From the cell containing the given text, extract its center point as [X, Y] coordinate. 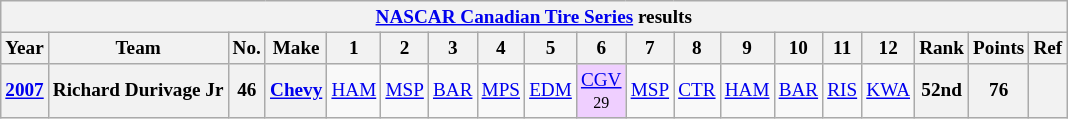
7 [650, 48]
Year [25, 48]
MPS [501, 91]
76 [999, 91]
2 [405, 48]
RIS [842, 91]
6 [601, 48]
EDM [551, 91]
Rank [942, 48]
52nd [942, 91]
46 [246, 91]
11 [842, 48]
Chevy [296, 91]
No. [246, 48]
4 [501, 48]
12 [888, 48]
5 [551, 48]
NASCAR Canadian Tire Series results [534, 17]
Points [999, 48]
8 [697, 48]
Richard Durivage Jr [138, 91]
Ref [1048, 48]
Make [296, 48]
CTR [697, 91]
3 [452, 48]
1 [354, 48]
KWA [888, 91]
9 [747, 48]
Team [138, 48]
2007 [25, 91]
CGV29 [601, 91]
10 [798, 48]
